Search for the cell housing the specified text and yield its [x, y] center coordinate. 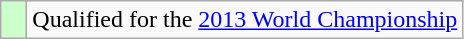
Qualified for the 2013 World Championship [245, 20]
